Find where the given text appears and provide that cell's center as (x, y) coordinate. 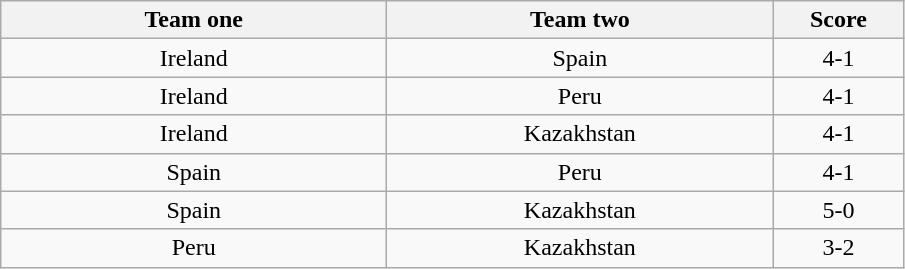
Score (838, 20)
5-0 (838, 210)
3-2 (838, 248)
Team two (580, 20)
Team one (194, 20)
